Capture the cell that displays the provided text and extract its (x, y) central coordinate. 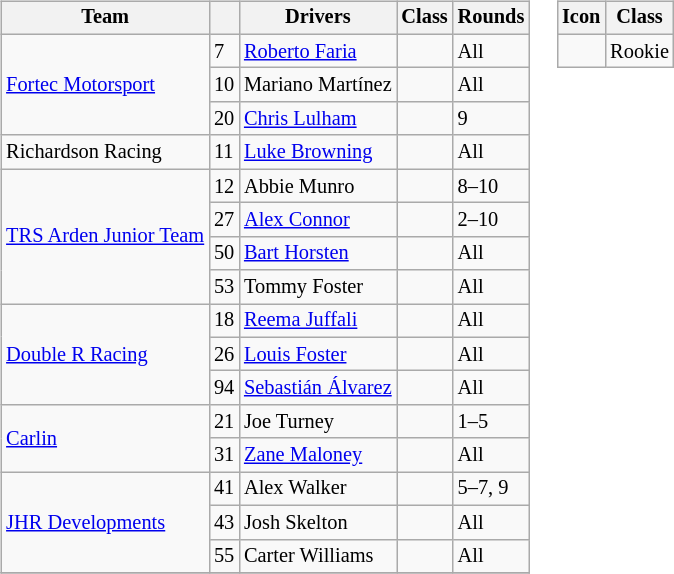
Carter Williams (318, 556)
Josh Skelton (318, 522)
12 (224, 186)
10 (224, 85)
Abbie Munro (318, 186)
50 (224, 253)
Richardson Racing (105, 152)
Chris Lulham (318, 119)
55 (224, 556)
Double R Racing (105, 354)
21 (224, 422)
1–5 (492, 422)
Joe Turney (318, 422)
Reema Juffali (318, 321)
2–10 (492, 220)
Icon (581, 18)
Roberto Faria (318, 51)
27 (224, 220)
Rounds (492, 18)
11 (224, 152)
Zane Maloney (318, 455)
94 (224, 388)
43 (224, 522)
18 (224, 321)
Sebastián Álvarez (318, 388)
Alex Walker (318, 489)
5–7, 9 (492, 489)
Drivers (318, 18)
26 (224, 354)
7 (224, 51)
8–10 (492, 186)
Team (105, 18)
20 (224, 119)
Luke Browning (318, 152)
41 (224, 489)
Tommy Foster (318, 287)
Mariano Martínez (318, 85)
53 (224, 287)
Alex Connor (318, 220)
Bart Horsten (318, 253)
Louis Foster (318, 354)
Fortec Motorsport (105, 84)
31 (224, 455)
Rookie (640, 51)
JHR Developments (105, 522)
Carlin (105, 438)
TRS Arden Junior Team (105, 236)
9 (492, 119)
